Find where the given text appears and provide that cell's center as (X, Y) coordinate. 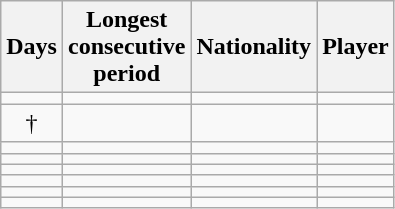
Player (356, 47)
Days (32, 47)
† (32, 123)
Longest consecutive period (126, 47)
Nationality (254, 47)
